Determine the [x, y] coordinate at the center of the cell enclosing the given text.  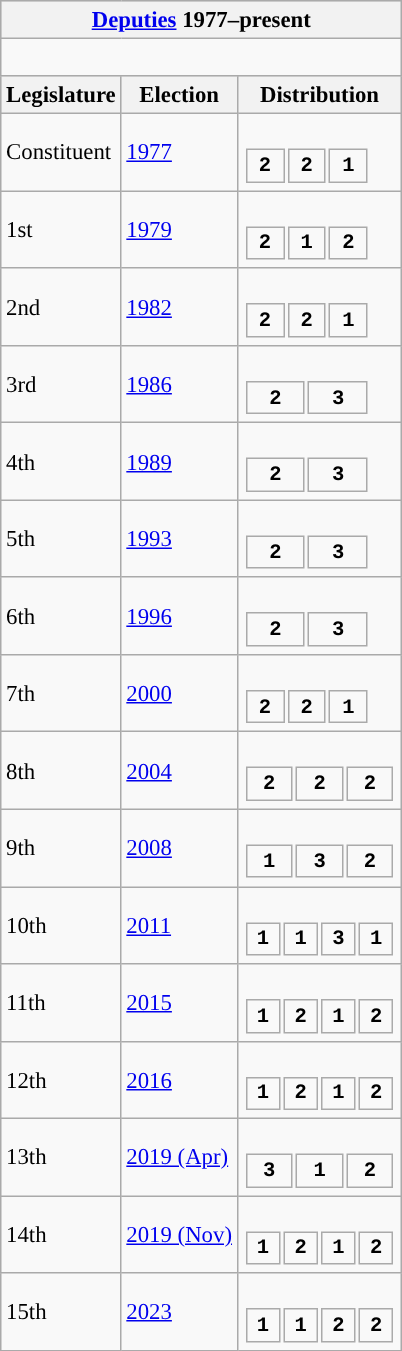
2019 (Nov) [179, 1234]
1982 [179, 306]
1977 [179, 152]
2016 [179, 1080]
2 2 2 [319, 770]
Legislature [61, 95]
15th [61, 1312]
6th [61, 616]
1979 [179, 230]
Constituent [61, 152]
4th [61, 462]
1st [61, 230]
1989 [179, 462]
2 1 2 [319, 230]
13th [61, 1158]
5th [61, 538]
12th [61, 1080]
1996 [179, 616]
1 1 3 1 [319, 926]
10th [61, 926]
14th [61, 1234]
1986 [179, 384]
Deputies 1977–present [202, 20]
1 1 2 2 [319, 1312]
2015 [179, 1002]
Election [179, 95]
8th [61, 770]
2000 [179, 694]
1 3 2 [319, 848]
3rd [61, 384]
2004 [179, 770]
1993 [179, 538]
7th [61, 694]
2023 [179, 1312]
2011 [179, 926]
2nd [61, 306]
2008 [179, 848]
Distribution [319, 95]
11th [61, 1002]
2019 (Apr) [179, 1158]
3 1 2 [319, 1158]
9th [61, 848]
